Return the [x, y] coordinate for the center point of the cell that contains the specified text.  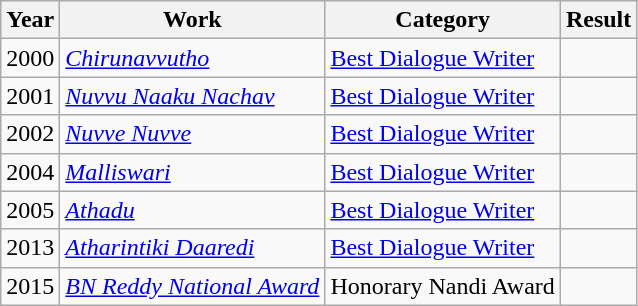
2013 [30, 248]
2001 [30, 96]
Result [598, 20]
Honorary Nandi Award [442, 286]
Work [192, 20]
2005 [30, 210]
2004 [30, 172]
BN Reddy National Award [192, 286]
2000 [30, 58]
Category [442, 20]
2015 [30, 286]
Chirunavvutho [192, 58]
Atharintiki Daaredi [192, 248]
2002 [30, 134]
Year [30, 20]
Nuvvu Naaku Nachav [192, 96]
Malliswari [192, 172]
Athadu [192, 210]
Nuvve Nuvve [192, 134]
